Pinpoint the cell where the given text exists, returning its [X, Y] midpoint coordinate. 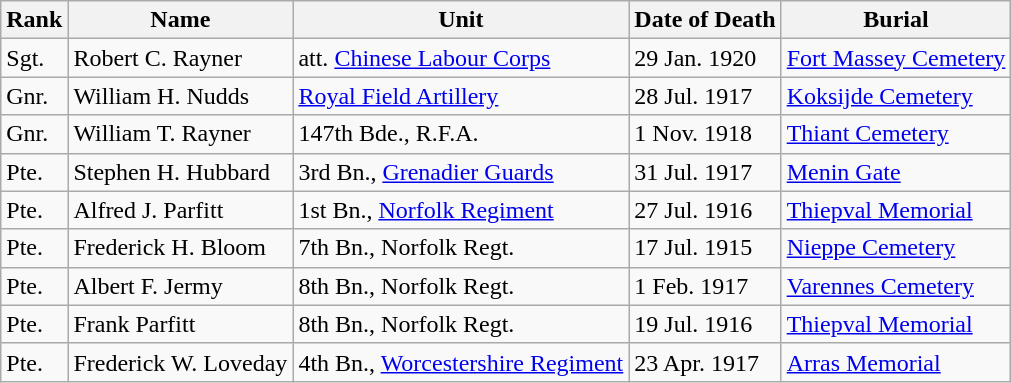
Robert C. Rayner [180, 58]
19 Jul. 1916 [705, 324]
Albert F. Jermy [180, 286]
1st Bn., Norfolk Regiment [461, 210]
Unit [461, 20]
Fort Massey Cemetery [896, 58]
23 Apr. 1917 [705, 362]
att. Chinese Labour Corps [461, 58]
Royal Field Artillery [461, 96]
Koksijde Cemetery [896, 96]
William T. Rayner [180, 134]
7th Bn., Norfolk Regt. [461, 248]
31 Jul. 1917 [705, 172]
28 Jul. 1917 [705, 96]
Sgt. [34, 58]
27 Jul. 1916 [705, 210]
Nieppe Cemetery [896, 248]
17 Jul. 1915 [705, 248]
1 Nov. 1918 [705, 134]
29 Jan. 1920 [705, 58]
Frederick W. Loveday [180, 362]
Frederick H. Bloom [180, 248]
Varennes Cemetery [896, 286]
3rd Bn., Grenadier Guards [461, 172]
William H. Nudds [180, 96]
Frank Parfitt [180, 324]
Date of Death [705, 20]
Alfred J. Parfitt [180, 210]
Menin Gate [896, 172]
Name [180, 20]
Arras Memorial [896, 362]
147th Bde., R.F.A. [461, 134]
1 Feb. 1917 [705, 286]
Burial [896, 20]
Stephen H. Hubbard [180, 172]
4th Bn., Worcestershire Regiment [461, 362]
Rank [34, 20]
Thiant Cemetery [896, 134]
